Provide the [x, y] coordinate of the cell's center where the given text is located.  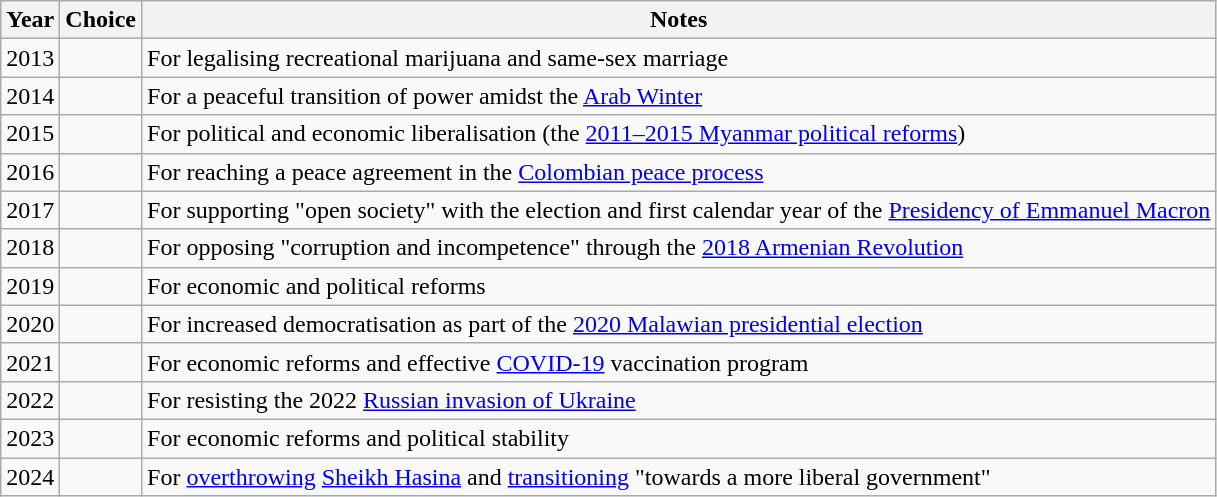
2016 [30, 172]
For reaching a peace agreement in the Colombian peace process [679, 172]
2018 [30, 248]
For resisting the 2022 Russian invasion of Ukraine [679, 400]
2014 [30, 96]
2021 [30, 362]
For supporting "open society" with the election and first calendar year of the Presidency of Emmanuel Macron [679, 210]
2023 [30, 438]
For economic reforms and political stability [679, 438]
For economic reforms and effective COVID-19 vaccination program [679, 362]
For increased democratisation as part of the 2020 Malawian presidential election [679, 324]
For economic and political reforms [679, 286]
For political and economic liberalisation (the 2011–2015 Myanmar political reforms) [679, 134]
For overthrowing Sheikh Hasina and transitioning "towards a more liberal government" [679, 477]
2020 [30, 324]
2019 [30, 286]
For a peaceful transition of power amidst the Arab Winter [679, 96]
2015 [30, 134]
2024 [30, 477]
Notes [679, 20]
For opposing "corruption and incompetence" through the 2018 Armenian Revolution [679, 248]
Choice [101, 20]
2013 [30, 58]
For legalising recreational marijuana and same-sex marriage [679, 58]
Year [30, 20]
2017 [30, 210]
2022 [30, 400]
